Scan for the cell matching the given text and deliver its [X, Y] coordinate at center. 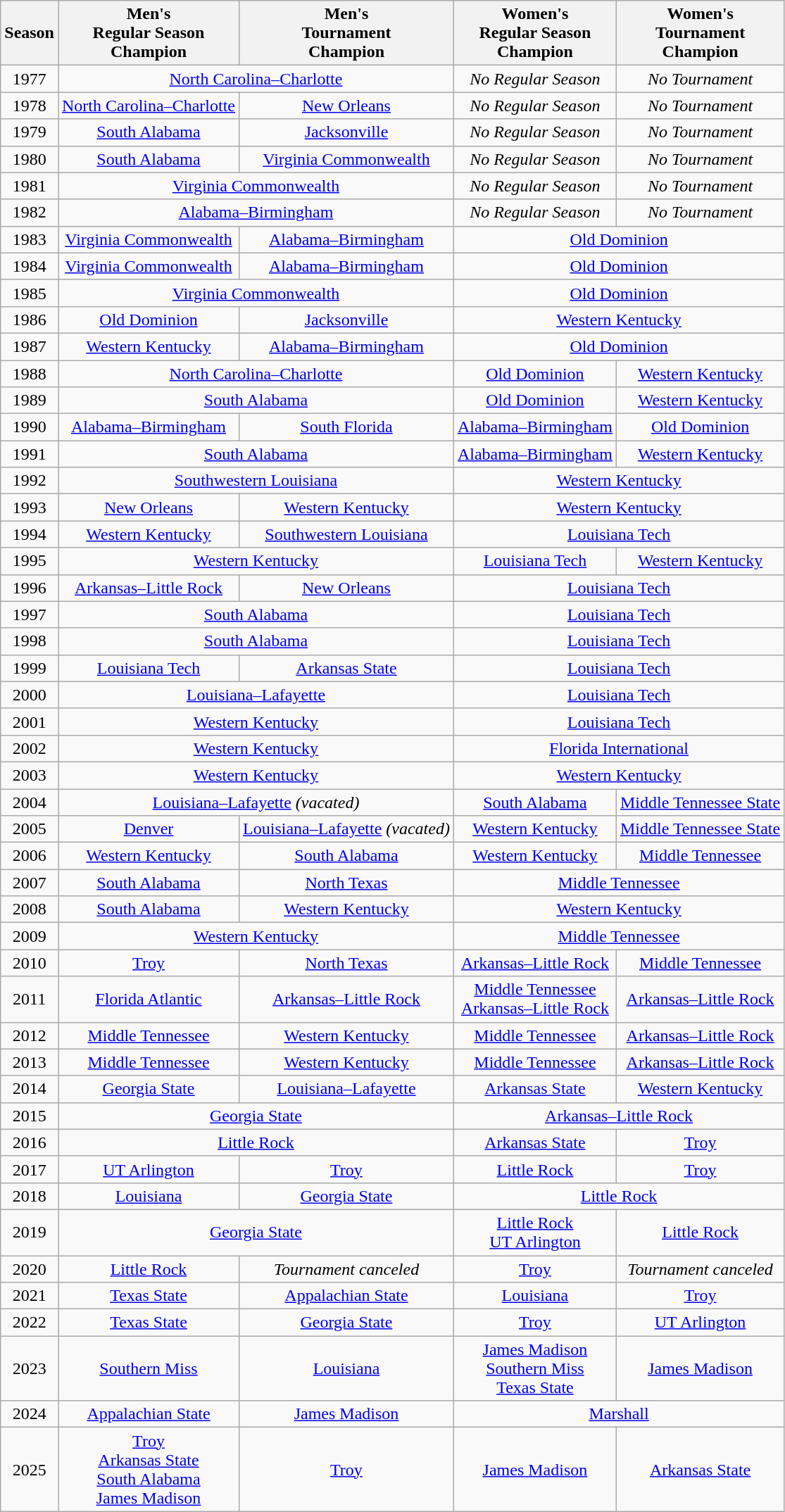
1978 [30, 106]
1984 [30, 266]
1981 [30, 186]
Middle TennesseeArkansas–Little Rock [535, 1000]
TroyArkansas StateSouth AlabamaJames Madison [148, 1470]
1979 [30, 132]
1990 [30, 427]
2017 [30, 1169]
2006 [30, 856]
2019 [30, 1232]
1987 [30, 346]
Denver [148, 829]
Men'sTournamentChampion [346, 33]
Little RockUT Arlington [535, 1232]
1993 [30, 508]
1991 [30, 454]
Men'sRegular SeasonChampion [148, 33]
2010 [30, 963]
Marshall [618, 1414]
1980 [30, 159]
1988 [30, 374]
2008 [30, 909]
2007 [30, 883]
2009 [30, 936]
2012 [30, 1035]
South Florida [346, 427]
2016 [30, 1142]
1996 [30, 588]
1977 [30, 79]
2025 [30, 1470]
1982 [30, 213]
2002 [30, 748]
1998 [30, 641]
2013 [30, 1062]
2023 [30, 1368]
2005 [30, 829]
1994 [30, 534]
Florida Atlantic [148, 1000]
2024 [30, 1414]
James MadisonSouthern MissTexas State [535, 1368]
2003 [30, 775]
Florida International [618, 748]
2004 [30, 802]
Southern Miss [148, 1368]
2018 [30, 1196]
1989 [30, 401]
Women'sTournamentChampion [700, 33]
Season [30, 33]
2015 [30, 1116]
1997 [30, 615]
1983 [30, 239]
2011 [30, 1000]
2014 [30, 1089]
2022 [30, 1323]
1995 [30, 561]
2021 [30, 1296]
1992 [30, 481]
1999 [30, 668]
2000 [30, 695]
2020 [30, 1269]
1986 [30, 320]
1985 [30, 293]
2001 [30, 722]
Women'sRegular SeasonChampion [535, 33]
